Find where the given text appears and provide that cell's center as (x, y) coordinate. 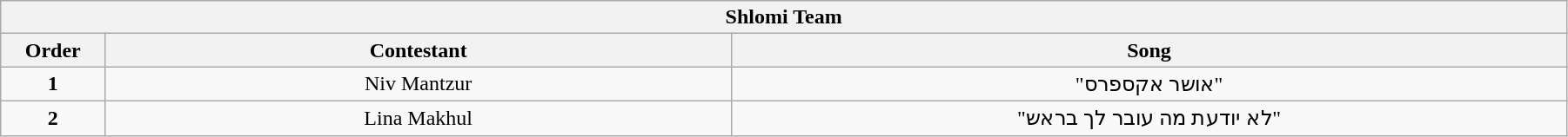
Lina Makhul (419, 118)
1 (53, 84)
2 (53, 118)
"אושר אקספרס" (1149, 84)
Niv Mantzur (419, 84)
Contestant (419, 50)
Order (53, 50)
Song (1149, 50)
"לא יודעת מה עובר לך בראש" (1149, 118)
Shlomi Team (784, 17)
